Provide the [x, y] coordinate of the cell's center where the given text is located.  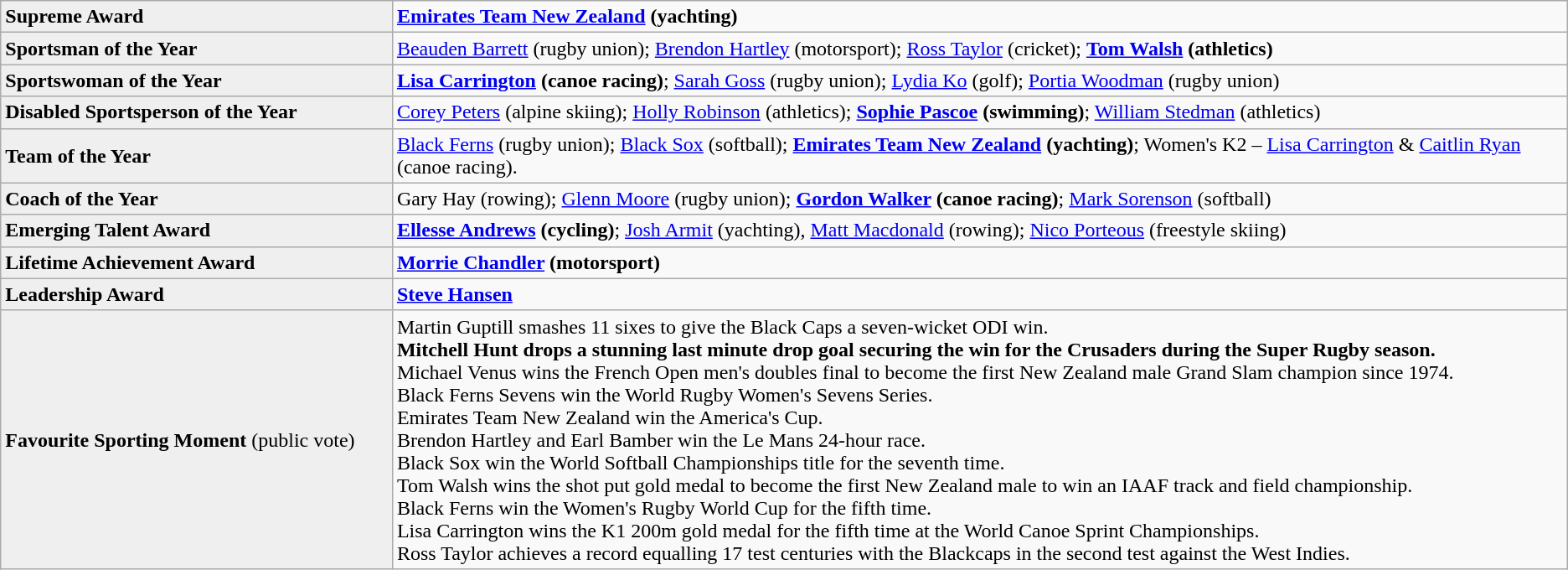
Leadership Award [197, 294]
Ellesse Andrews (cycling); Josh Armit (yachting), Matt Macdonald (rowing); Nico Porteous (freestyle skiing) [980, 231]
Disabled Sportsperson of the Year [197, 112]
Gary Hay (rowing); Glenn Moore (rugby union); Gordon Walker (canoe racing); Mark Sorenson (softball) [980, 199]
Lisa Carrington (canoe racing); Sarah Goss (rugby union); Lydia Ko (golf); Portia Woodman (rugby union) [980, 80]
Beauden Barrett (rugby union); Brendon Hartley (motorsport); Ross Taylor (cricket); Tom Walsh (athletics) [980, 49]
Favourite Sporting Moment (public vote) [197, 439]
Corey Peters (alpine skiing); Holly Robinson (athletics); Sophie Pascoe (swimming); William Stedman (athletics) [980, 112]
Supreme Award [197, 17]
Steve Hansen [980, 294]
Black Ferns (rugby union); Black Sox (softball); Emirates Team New Zealand (yachting); Women's K2 – Lisa Carrington & Caitlin Ryan (canoe racing). [980, 156]
Lifetime Achievement Award [197, 262]
Sportsman of the Year [197, 49]
Sportswoman of the Year [197, 80]
Coach of the Year [197, 199]
Team of the Year [197, 156]
Emirates Team New Zealand (yachting) [980, 17]
Morrie Chandler (motorsport) [980, 262]
Emerging Talent Award [197, 231]
